Output the (x, y) coordinate of the center of the cell containing the given text.  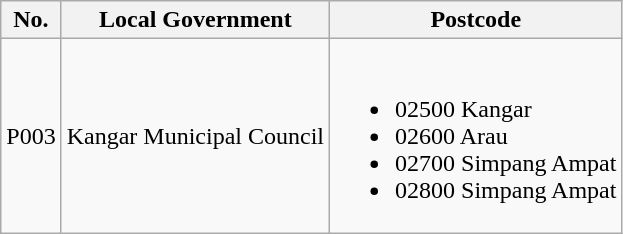
Local Government (195, 20)
Postcode (476, 20)
No. (31, 20)
02500 Kangar02600 Arau02700 Simpang Ampat02800 Simpang Ampat (476, 136)
P003 (31, 136)
Kangar Municipal Council (195, 136)
